From the cell containing the given text, extract its center point as [x, y] coordinate. 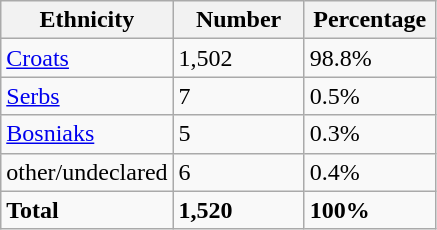
Number [238, 20]
0.5% [370, 96]
100% [370, 210]
6 [238, 172]
98.8% [370, 58]
Percentage [370, 20]
1,520 [238, 210]
Bosniaks [87, 134]
Total [87, 210]
1,502 [238, 58]
Ethnicity [87, 20]
Croats [87, 58]
5 [238, 134]
Serbs [87, 96]
0.3% [370, 134]
7 [238, 96]
other/undeclared [87, 172]
0.4% [370, 172]
